Capture the cell that displays the provided text and extract its (x, y) central coordinate. 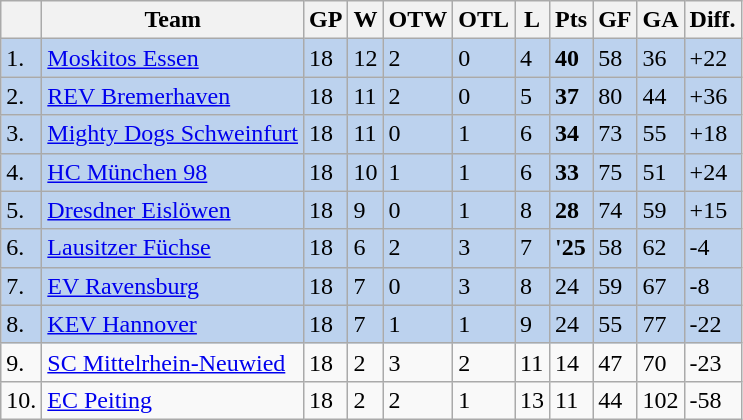
+15 (712, 210)
SC Mittelrhein-Neuwied (173, 362)
+18 (712, 134)
GP (326, 20)
9. (22, 362)
14 (572, 362)
40 (572, 58)
+36 (712, 96)
77 (660, 324)
+22 (712, 58)
74 (615, 210)
5. (22, 210)
-58 (712, 400)
6. (22, 248)
37 (572, 96)
3. (22, 134)
36 (660, 58)
-4 (712, 248)
Pts (572, 20)
62 (660, 248)
51 (660, 172)
OTW (418, 20)
80 (615, 96)
34 (572, 134)
HC München 98 (173, 172)
EV Ravensburg (173, 286)
33 (572, 172)
47 (615, 362)
67 (660, 286)
10. (22, 400)
Diff. (712, 20)
REV Bremerhaven (173, 96)
L (532, 20)
-8 (712, 286)
5 (532, 96)
'25 (572, 248)
13 (532, 400)
1. (22, 58)
28 (572, 210)
8. (22, 324)
Lausitzer Füchse (173, 248)
2. (22, 96)
W (366, 20)
4. (22, 172)
12 (366, 58)
OTL (484, 20)
Mighty Dogs Schweinfurt (173, 134)
70 (660, 362)
73 (615, 134)
GF (615, 20)
7. (22, 286)
+24 (712, 172)
102 (660, 400)
EC Peiting (173, 400)
Dresdner Eislöwen (173, 210)
75 (615, 172)
4 (532, 58)
Team (173, 20)
Moskitos Essen (173, 58)
10 (366, 172)
GA (660, 20)
KEV Hannover (173, 324)
-23 (712, 362)
-22 (712, 324)
